Identify which cell holds the provided text, then report its (X, Y) central coordinate. 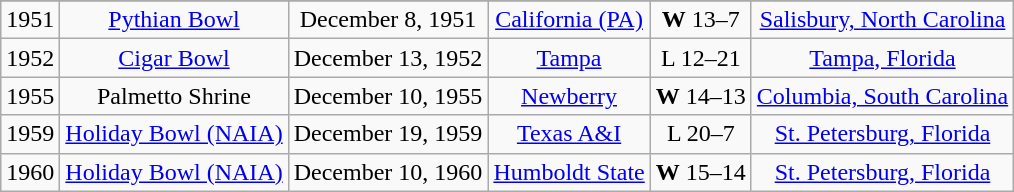
1952 (30, 58)
Salisbury, North Carolina (882, 20)
December 10, 1955 (388, 96)
Tampa, Florida (882, 58)
1959 (30, 134)
California (PA) (569, 20)
W 15–14 (700, 172)
L 12–21 (700, 58)
Newberry (569, 96)
December 13, 1952 (388, 58)
Columbia, South Carolina (882, 96)
Texas A&I (569, 134)
1960 (30, 172)
Cigar Bowl (174, 58)
L 20–7 (700, 134)
Palmetto Shrine (174, 96)
Pythian Bowl (174, 20)
Humboldt State (569, 172)
Tampa (569, 58)
1951 (30, 20)
December 10, 1960 (388, 172)
1955 (30, 96)
W 13–7 (700, 20)
December 8, 1951 (388, 20)
December 19, 1959 (388, 134)
W 14–13 (700, 96)
